Return the (X, Y) coordinate for the center point of the cell that contains the specified text.  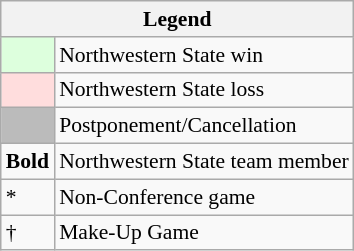
Northwestern State loss (204, 90)
† (28, 233)
Make-Up Game (204, 233)
Postponement/Cancellation (204, 126)
Bold (28, 162)
* (28, 197)
Northwestern State team member (204, 162)
Non-Conference game (204, 197)
Legend (178, 19)
Northwestern State win (204, 55)
